Extract the (x, y) coordinate from the center of the cell holding the provided text.  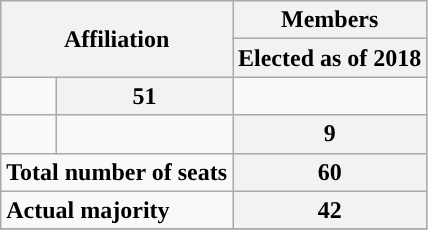
Members (329, 20)
42 (329, 210)
51 (144, 96)
Affiliation (117, 39)
9 (329, 134)
Elected as of 2018 (329, 58)
Actual majority (117, 210)
Total number of seats (117, 172)
60 (329, 172)
